Determine the (x, y) coordinate at the center of the cell enclosing the given text.  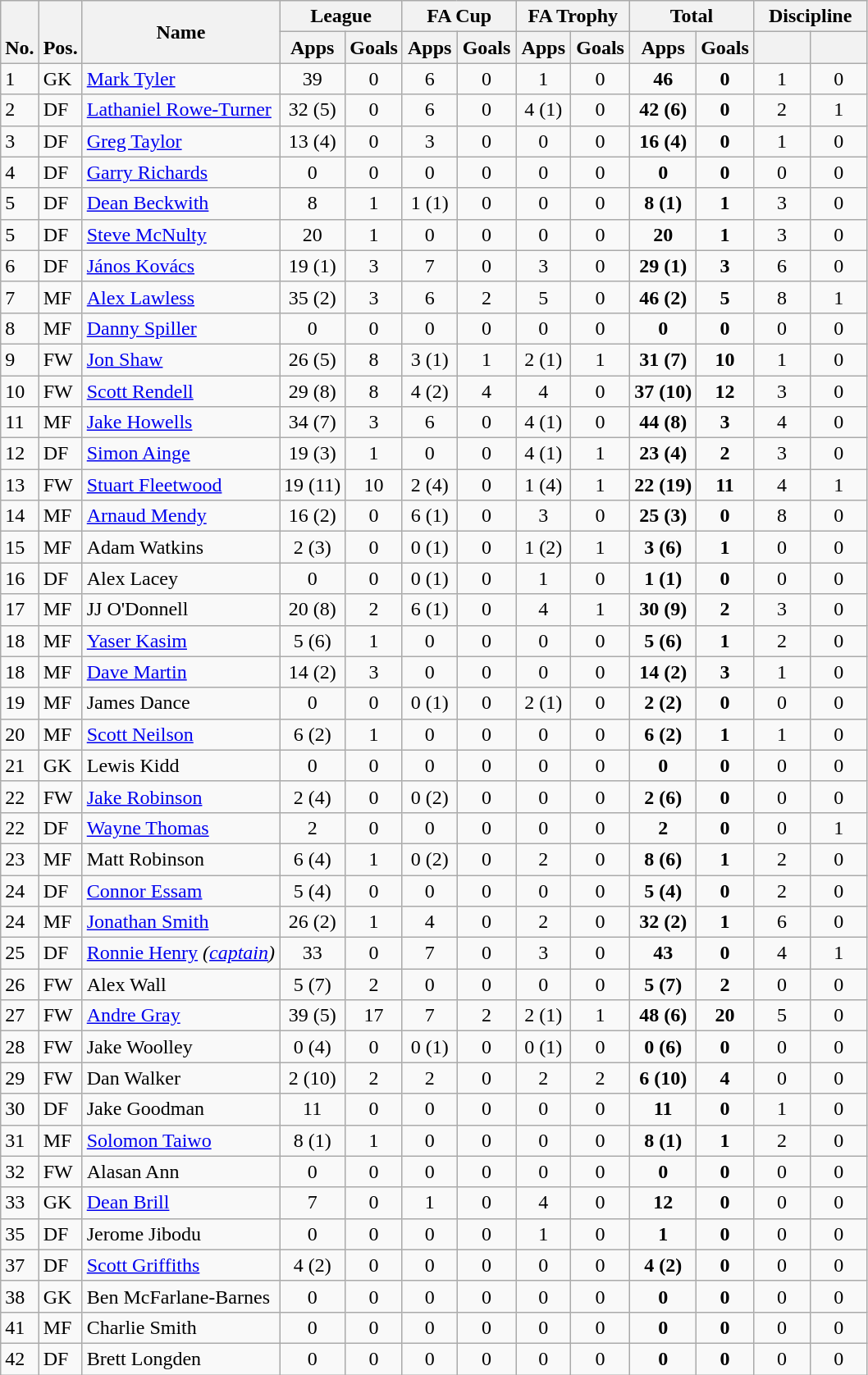
Solomon Taiwo (180, 1140)
3 (6) (663, 547)
Greg Taylor (180, 141)
29 (1) (663, 266)
35 (20, 1234)
30 (9) (663, 610)
35 (2) (313, 297)
James Dance (180, 703)
FA Cup (459, 16)
Dean Brill (180, 1203)
46 (2) (663, 297)
8 (6) (663, 859)
31 (7) (663, 359)
Yaser Kasim (180, 641)
Arnaud Mendy (180, 516)
Dave Martin (180, 672)
Dan Walker (180, 1078)
Connor Essam (180, 890)
Simon Ainge (180, 454)
Name (180, 32)
Adam Watkins (180, 547)
32 (20, 1172)
Dean Beckwith (180, 203)
19 (20, 703)
25 (20, 953)
János Kovács (180, 266)
19 (1) (313, 266)
19 (11) (313, 485)
Discipline (811, 16)
JJ O'Donnell (180, 610)
1 (2) (543, 547)
19 (3) (313, 454)
No. (20, 32)
0 (4) (313, 1047)
Jake Robinson (180, 797)
32 (5) (313, 110)
Lewis Kidd (180, 765)
League (341, 16)
Ronnie Henry (captain) (180, 953)
46 (663, 79)
48 (6) (663, 1016)
Jake Goodman (180, 1109)
Jake Woolley (180, 1047)
Danny Spiller (180, 328)
Andre Gray (180, 1016)
32 (2) (663, 922)
16 (20, 578)
30 (20, 1109)
27 (20, 1016)
13 (4) (313, 141)
3 (1) (430, 359)
44 (8) (663, 423)
Scott Neilson (180, 734)
39 (313, 79)
Scott Griffiths (180, 1265)
Jonathan Smith (180, 922)
23 (4) (663, 454)
Brett Longden (180, 1359)
20 (8) (313, 610)
37 (20, 1265)
16 (2) (313, 516)
37 (10) (663, 391)
29 (8) (313, 391)
0 (6) (663, 1047)
28 (20, 1047)
6 (10) (663, 1078)
Scott Rendell (180, 391)
13 (20, 485)
Total (692, 16)
29 (20, 1078)
43 (663, 953)
Jon Shaw (180, 359)
14 (20, 516)
Matt Robinson (180, 859)
Jerome Jibodu (180, 1234)
Wayne Thomas (180, 828)
Alasan Ann (180, 1172)
23 (20, 859)
Ben McFarlane-Barnes (180, 1296)
16 (4) (663, 141)
Mark Tyler (180, 79)
Lathaniel Rowe-Turner (180, 110)
2 (3) (313, 547)
Jake Howells (180, 423)
25 (3) (663, 516)
Steve McNulty (180, 235)
15 (20, 547)
6 (4) (313, 859)
22 (19) (663, 485)
38 (20, 1296)
34 (7) (313, 423)
26 (2) (313, 922)
Alex Wall (180, 984)
2 (2) (663, 703)
26 (5) (313, 359)
2 (6) (663, 797)
39 (5) (313, 1016)
2 (10) (313, 1078)
21 (20, 765)
FA Trophy (573, 16)
9 (20, 359)
Alex Lawless (180, 297)
42 (6) (663, 110)
Stuart Fleetwood (180, 485)
Alex Lacey (180, 578)
Charlie Smith (180, 1327)
Pos. (61, 32)
26 (20, 984)
31 (20, 1140)
42 (20, 1359)
Garry Richards (180, 172)
41 (20, 1327)
1 (4) (543, 485)
